Pinpoint the cell where the given text exists, returning its (x, y) midpoint coordinate. 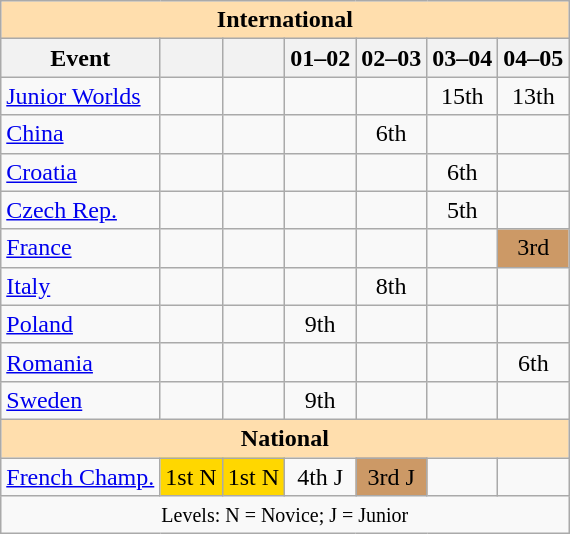
02–03 (392, 58)
France (80, 248)
4th J (320, 477)
3rd J (392, 477)
Levels: N = Novice; J = Junior (285, 515)
5th (462, 210)
8th (392, 286)
International (285, 20)
13th (534, 96)
Czech Rep. (80, 210)
01–02 (320, 58)
French Champ. (80, 477)
15th (462, 96)
Poland (80, 324)
China (80, 134)
04–05 (534, 58)
03–04 (462, 58)
National (285, 438)
Romania (80, 362)
3rd (534, 248)
Croatia (80, 172)
Italy (80, 286)
Event (80, 58)
Sweden (80, 400)
Junior Worlds (80, 96)
